Find where the given text appears and provide that cell's center as [x, y] coordinate. 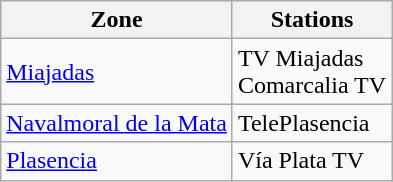
Vía Plata TV [312, 161]
Navalmoral de la Mata [117, 123]
Plasencia [117, 161]
Stations [312, 20]
TV MiajadasComarcalia TV [312, 72]
TelePlasencia [312, 123]
Zone [117, 20]
Miajadas [117, 72]
